Extract the (x, y) coordinate from the center of the cell holding the provided text.  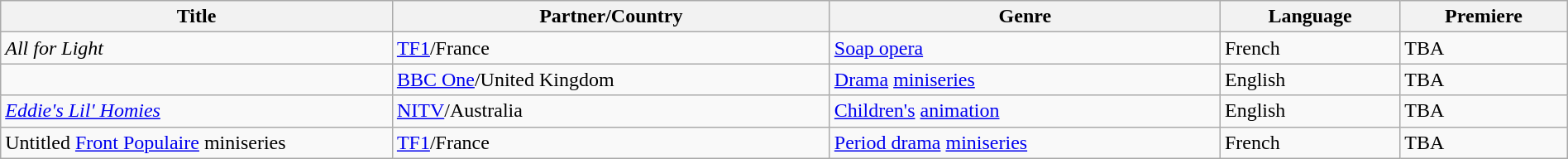
Language (1310, 17)
Period drama miniseries (1025, 142)
Premiere (1484, 17)
Genre (1025, 17)
Untitled Front Populaire miniseries (197, 142)
Children's animation (1025, 111)
NITV/Australia (610, 111)
BBC One/United Kingdom (610, 79)
Partner/Country (610, 17)
Eddie's Lil' Homies (197, 111)
Soap opera (1025, 48)
Title (197, 17)
All for Light (197, 48)
Drama miniseries (1025, 79)
